Search for the cell housing the specified text and yield its (x, y) center coordinate. 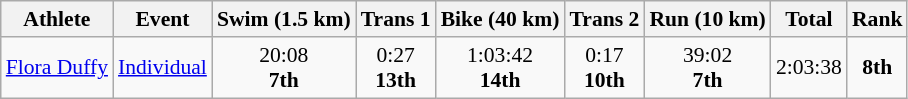
Athlete (57, 19)
Swim (1.5 km) (284, 19)
0:2713th (396, 68)
2:03:38 (809, 68)
Total (809, 19)
20:087th (284, 68)
Run (10 km) (707, 19)
8th (878, 68)
Rank (878, 19)
39:027th (707, 68)
Trans 1 (396, 19)
1:03:4214th (500, 68)
0:1710th (604, 68)
Event (162, 19)
Flora Duffy (57, 68)
Individual (162, 68)
Bike (40 km) (500, 19)
Trans 2 (604, 19)
